Provide the (x, y) coordinate of the cell's center where the given text is located.  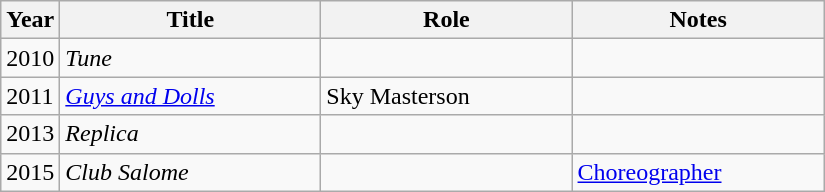
Tune (190, 58)
Guys and Dolls (190, 96)
Title (190, 20)
2013 (30, 134)
Role (446, 20)
Replica (190, 134)
2010 (30, 58)
2015 (30, 172)
Club Salome (190, 172)
Sky Masterson (446, 96)
Notes (698, 20)
Year (30, 20)
Choreographer (698, 172)
2011 (30, 96)
